Pinpoint the cell where the given text exists, returning its [X, Y] midpoint coordinate. 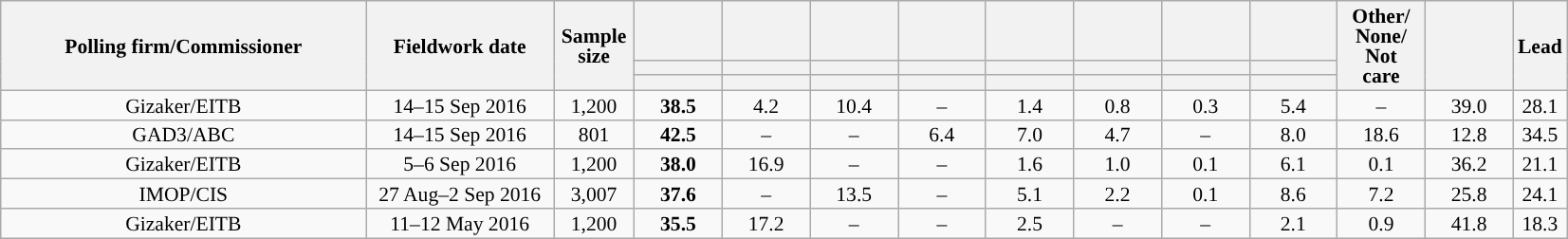
4.7 [1117, 135]
18.6 [1381, 135]
801 [594, 135]
27 Aug–2 Sep 2016 [460, 193]
0.9 [1381, 224]
Fieldwork date [460, 46]
16.9 [766, 165]
IMOP/CIS [184, 193]
1.4 [1030, 104]
Lead [1540, 46]
7.0 [1030, 135]
Other/None/Notcare [1381, 46]
25.8 [1468, 193]
6.1 [1294, 165]
1.0 [1117, 165]
11–12 May 2016 [460, 224]
2.5 [1030, 224]
0.8 [1117, 104]
2.1 [1294, 224]
12.8 [1468, 135]
36.2 [1468, 165]
18.3 [1540, 224]
5–6 Sep 2016 [460, 165]
35.5 [679, 224]
6.4 [941, 135]
42.5 [679, 135]
34.5 [1540, 135]
8.0 [1294, 135]
2.2 [1117, 193]
4.2 [766, 104]
Polling firm/Commissioner [184, 46]
8.6 [1294, 193]
0.3 [1205, 104]
5.4 [1294, 104]
38.0 [679, 165]
17.2 [766, 224]
37.6 [679, 193]
39.0 [1468, 104]
13.5 [854, 193]
Sample size [594, 46]
7.2 [1381, 193]
3,007 [594, 193]
41.8 [1468, 224]
1.6 [1030, 165]
24.1 [1540, 193]
38.5 [679, 104]
10.4 [854, 104]
21.1 [1540, 165]
5.1 [1030, 193]
28.1 [1540, 104]
GAD3/ABC [184, 135]
